Return the (X, Y) coordinate for the center point of the cell that contains the specified text.  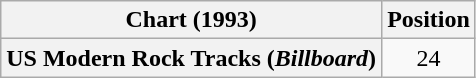
Chart (1993) (192, 20)
Position (429, 20)
US Modern Rock Tracks (Billboard) (192, 58)
24 (429, 58)
